For the text-containing cell, return its midpoint in (x, y) coordinate format. 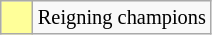
Reigning champions (122, 17)
